Output the (X, Y) coordinate of the center of the cell containing the given text.  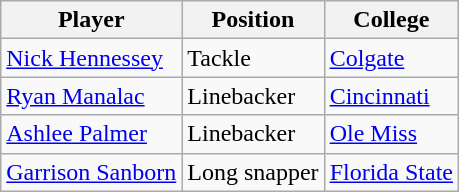
Long snapper (253, 172)
Cincinnati (391, 96)
Colgate (391, 58)
Ole Miss (391, 134)
Tackle (253, 58)
Florida State (391, 172)
Player (92, 20)
College (391, 20)
Ryan Manalac (92, 96)
Ashlee Palmer (92, 134)
Garrison Sanborn (92, 172)
Nick Hennessey (92, 58)
Position (253, 20)
